Provide the [X, Y] coordinate of the cell's center where the given text is located.  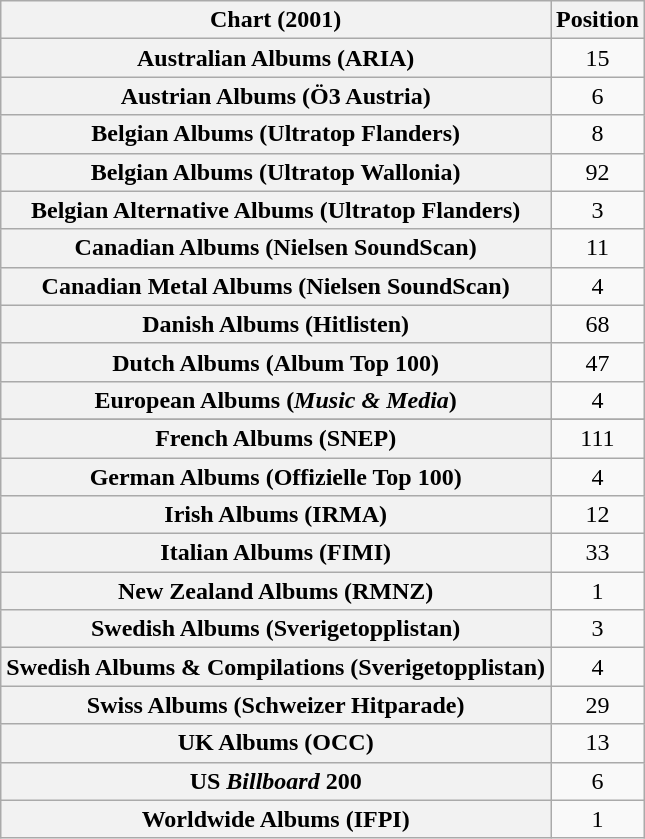
French Albums (SNEP) [276, 438]
Swiss Albums (Schweizer Hitparade) [276, 705]
Swedish Albums (Sverigetopplistan) [276, 629]
Irish Albums (IRMA) [276, 515]
15 [598, 58]
92 [598, 172]
Australian Albums (ARIA) [276, 58]
Canadian Metal Albums (Nielsen SoundScan) [276, 286]
13 [598, 743]
German Albums (Offizielle Top 100) [276, 477]
29 [598, 705]
47 [598, 362]
11 [598, 248]
Italian Albums (FIMI) [276, 553]
UK Albums (OCC) [276, 743]
12 [598, 515]
Danish Albums (Hitlisten) [276, 324]
Canadian Albums (Nielsen SoundScan) [276, 248]
8 [598, 134]
Position [598, 20]
Belgian Alternative Albums (Ultratop Flanders) [276, 210]
Belgian Albums (Ultratop Wallonia) [276, 172]
Belgian Albums (Ultratop Flanders) [276, 134]
Austrian Albums (Ö3 Austria) [276, 96]
Chart (2001) [276, 20]
Swedish Albums & Compilations (Sverigetopplistan) [276, 667]
Worldwide Albums (IFPI) [276, 819]
New Zealand Albums (RMNZ) [276, 591]
33 [598, 553]
US Billboard 200 [276, 781]
68 [598, 324]
Dutch Albums (Album Top 100) [276, 362]
111 [598, 438]
European Albums (Music & Media) [276, 400]
